Find where the given text appears and provide that cell's center as (x, y) coordinate. 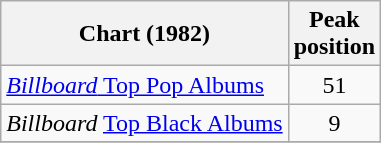
Peakposition (334, 34)
Billboard Top Pop Albums (144, 85)
9 (334, 123)
Billboard Top Black Albums (144, 123)
Chart (1982) (144, 34)
51 (334, 85)
